Extract the [x, y] coordinate from the center of the cell holding the provided text.  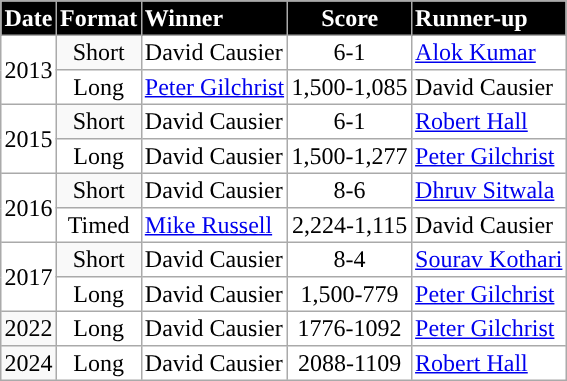
1,500-1,085 [350, 87]
1,500-779 [350, 294]
Runner-up [488, 18]
8-4 [350, 259]
2016 [29, 208]
Winner [214, 18]
2013 [29, 70]
2017 [29, 276]
Sourav Kothari [488, 259]
2024 [29, 363]
2022 [29, 328]
1776-1092 [350, 328]
Score [350, 18]
Date [29, 18]
8-6 [350, 190]
Alok Kumar [488, 52]
Format [98, 18]
Dhruv Sitwala [488, 190]
Timed [98, 225]
2088-1109 [350, 363]
2,224-1,115 [350, 225]
1,500-1,277 [350, 156]
Mike Russell [214, 225]
2015 [29, 138]
